Extract the (x, y) coordinate from the center of the cell holding the provided text.  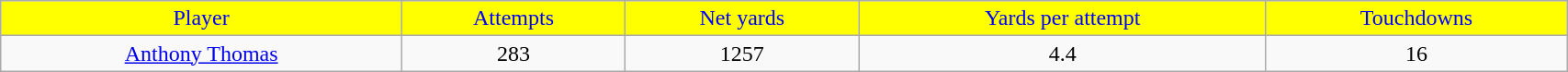
Yards per attempt (1062, 18)
Net yards (742, 18)
283 (513, 54)
4.4 (1062, 54)
16 (1416, 54)
Attempts (513, 18)
Player (202, 18)
Anthony Thomas (202, 54)
1257 (742, 54)
Touchdowns (1416, 18)
